For the text-containing cell, return its midpoint in (X, Y) coordinate format. 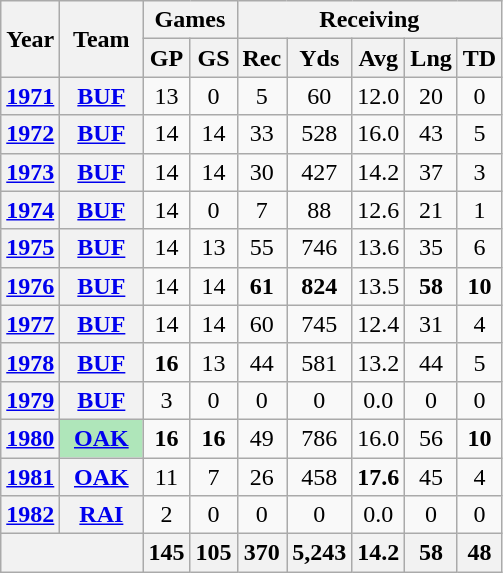
1973 (30, 172)
1974 (30, 210)
1972 (30, 134)
1980 (30, 438)
55 (262, 248)
31 (431, 324)
12.4 (378, 324)
43 (431, 134)
5,243 (320, 553)
786 (320, 438)
1981 (30, 477)
Avg (378, 58)
13.6 (378, 248)
105 (214, 553)
458 (320, 477)
Games (190, 20)
Yds (320, 58)
1 (479, 210)
45 (431, 477)
56 (431, 438)
1977 (30, 324)
26 (262, 477)
528 (320, 134)
13.5 (378, 286)
Receiving (370, 20)
1975 (30, 248)
30 (262, 172)
61 (262, 286)
1976 (30, 286)
824 (320, 286)
1971 (30, 96)
TD (479, 58)
145 (166, 553)
1982 (30, 515)
427 (320, 172)
581 (320, 362)
12.0 (378, 96)
20 (431, 96)
746 (320, 248)
12.6 (378, 210)
GS (214, 58)
1978 (30, 362)
Team (102, 39)
370 (262, 553)
48 (479, 553)
17.6 (378, 477)
33 (262, 134)
88 (320, 210)
37 (431, 172)
Year (30, 39)
RAI (102, 515)
11 (166, 477)
21 (431, 210)
35 (431, 248)
49 (262, 438)
13.2 (378, 362)
6 (479, 248)
745 (320, 324)
1979 (30, 400)
Lng (431, 58)
2 (166, 515)
GP (166, 58)
Rec (262, 58)
